Scan for the cell matching the given text and deliver its (X, Y) coordinate at center. 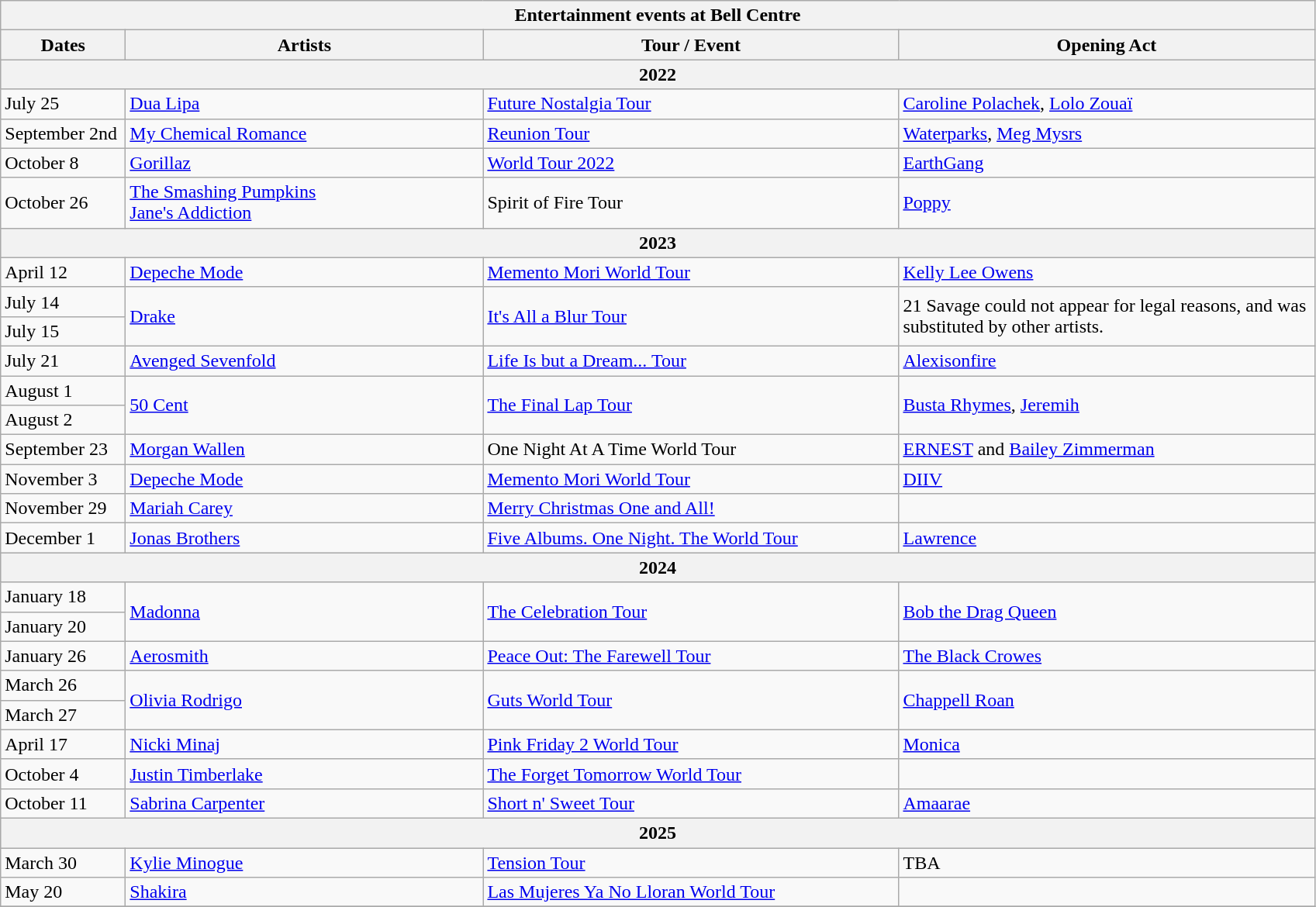
April 17 (64, 744)
January 26 (64, 656)
21 Savage could not appear for legal reasons, and was substituted by other artists. (1107, 316)
Madonna (304, 612)
Lawrence (1107, 538)
October 11 (64, 803)
The Celebration Tour (691, 612)
January 20 (64, 626)
Dua Lipa (304, 104)
Kelly Lee Owens (1107, 272)
Poppy (1107, 203)
April 12 (64, 272)
Alexisonfire (1107, 360)
Peace Out: The Farewell Tour (691, 656)
Tour / Event (691, 45)
July 14 (64, 302)
Future Nostalgia Tour (691, 104)
Kylie Minogue (304, 863)
Aerosmith (304, 656)
Busta Rhymes, Jeremih (1107, 405)
EarthGang (1107, 163)
March 27 (64, 715)
Opening Act (1107, 45)
November 29 (64, 509)
July 25 (64, 104)
Justin Timberlake (304, 774)
Amaarae (1107, 803)
January 18 (64, 597)
Olivia Rodrigo (304, 700)
March 26 (64, 685)
Pink Friday 2 World Tour (691, 744)
TBA (1107, 863)
August 1 (64, 390)
DIIV (1107, 479)
2025 (658, 833)
Bob the Drag Queen (1107, 612)
Caroline Polachek, Lolo Zouaï (1107, 104)
May 20 (64, 892)
September 2nd (64, 133)
Life Is but a Dream... Tour (691, 360)
Nicki Minaj (304, 744)
Gorillaz (304, 163)
Sabrina Carpenter (304, 803)
July 15 (64, 331)
October 8 (64, 163)
Spirit of Fire Tour (691, 203)
The Final Lap Tour (691, 405)
50 Cent (304, 405)
Monica (1107, 744)
Tension Tour (691, 863)
March 30 (64, 863)
My Chemical Romance (304, 133)
November 3 (64, 479)
2023 (658, 243)
September 23 (64, 450)
Artists (304, 45)
July 21 (64, 360)
The Black Crowes (1107, 656)
Guts World Tour (691, 700)
World Tour 2022 (691, 163)
The Smashing PumpkinsJane's Addiction (304, 203)
Las Mujeres Ya No Lloran World Tour (691, 892)
It's All a Blur Tour (691, 316)
Avenged Sevenfold (304, 360)
October 26 (64, 203)
The Forget Tomorrow World Tour (691, 774)
Drake (304, 316)
2024 (658, 567)
Reunion Tour (691, 133)
Chappell Roan (1107, 700)
August 2 (64, 420)
ERNEST and Bailey Zimmerman (1107, 450)
Short n' Sweet Tour (691, 803)
Mariah Carey (304, 509)
Five Albums. One Night. The World Tour (691, 538)
Dates (64, 45)
Morgan Wallen (304, 450)
Waterparks, Meg Mysrs (1107, 133)
Merry Christmas One and All! (691, 509)
December 1 (64, 538)
One Night At A Time World Tour (691, 450)
Shakira (304, 892)
Jonas Brothers (304, 538)
Entertainment events at Bell Centre (658, 16)
2022 (658, 74)
October 4 (64, 774)
